Find where the given text appears and provide that cell's center as (X, Y) coordinate. 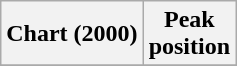
Peakposition (189, 34)
Chart (2000) (72, 34)
